For the text-containing cell, return its midpoint in [x, y] coordinate format. 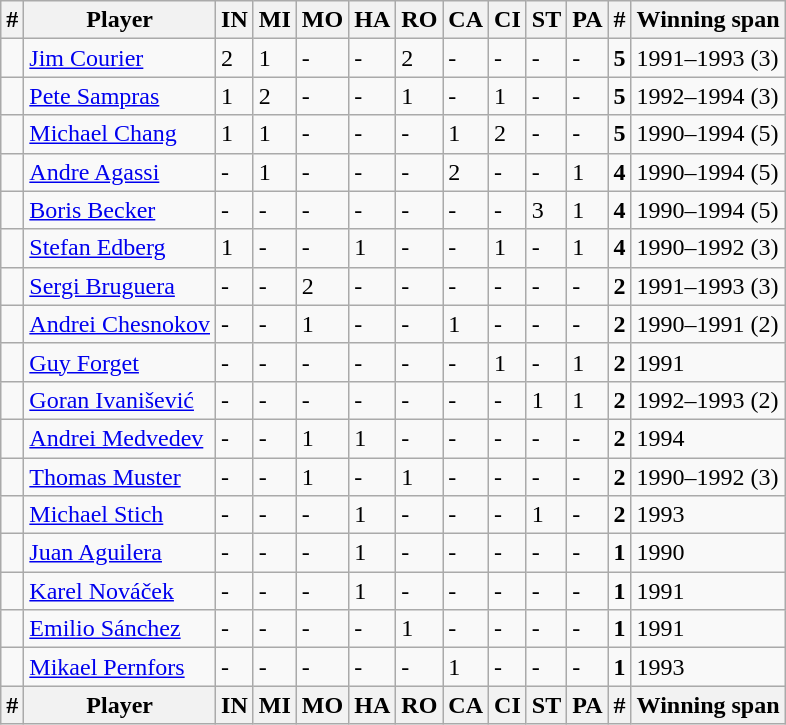
3 [546, 210]
Andrei Medvedev [120, 438]
Goran Ivanišević [120, 400]
Guy Forget [120, 362]
Sergi Bruguera [120, 286]
Boris Becker [120, 210]
Andrei Chesnokov [120, 324]
Michael Chang [120, 134]
Pete Sampras [120, 96]
Juan Aguilera [120, 553]
Emilio Sánchez [120, 629]
Karel Nováček [120, 591]
1992–1993 (2) [708, 400]
1990 [708, 553]
Andre Agassi [120, 172]
1994 [708, 438]
Stefan Edberg [120, 248]
1990–1991 (2) [708, 324]
1992–1994 (3) [708, 96]
Michael Stich [120, 515]
Jim Courier [120, 58]
Mikael Pernfors [120, 667]
Thomas Muster [120, 477]
